Provide the (X, Y) coordinate of the cell's center where the given text is located.  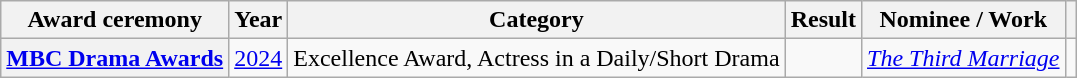
Award ceremony (115, 20)
2024 (258, 58)
MBC Drama Awards (115, 58)
Nominee / Work (964, 20)
Category (536, 20)
Result (823, 20)
The Third Marriage (964, 58)
Excellence Award, Actress in a Daily/Short Drama (536, 58)
Year (258, 20)
